Detect which cell encompasses the target text, then output its [X, Y] center coordinate. 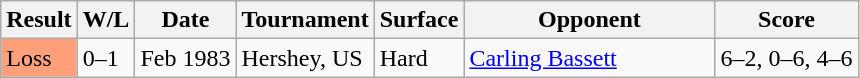
Hershey, US [305, 58]
Result [39, 20]
Tournament [305, 20]
Date [186, 20]
Loss [39, 58]
Feb 1983 [186, 58]
Opponent [590, 20]
0–1 [106, 58]
Carling Bassett [590, 58]
Surface [419, 20]
W/L [106, 20]
Hard [419, 58]
Score [786, 20]
6–2, 0–6, 4–6 [786, 58]
